Find where the given text appears and provide that cell's center as [X, Y] coordinate. 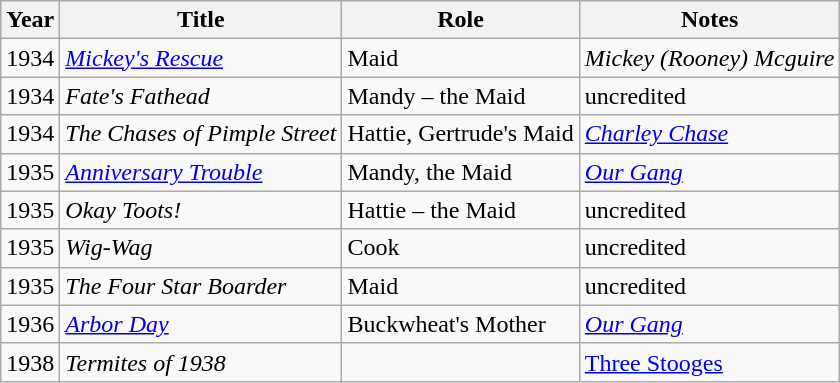
1938 [30, 362]
Termites of 1938 [201, 362]
Mickey's Rescue [201, 58]
Charley Chase [710, 134]
Mandy, the Maid [460, 172]
The Four Star Boarder [201, 286]
Okay Toots! [201, 210]
Mickey (Rooney) Mcguire [710, 58]
Year [30, 20]
Fate's Fathead [201, 96]
Role [460, 20]
Buckwheat's Mother [460, 324]
Hattie, Gertrude's Maid [460, 134]
1936 [30, 324]
Mandy – the Maid [460, 96]
Notes [710, 20]
Cook [460, 248]
Wig-Wag [201, 248]
Hattie – the Maid [460, 210]
Title [201, 20]
Arbor Day [201, 324]
Three Stooges [710, 362]
Anniversary Trouble [201, 172]
The Chases of Pimple Street [201, 134]
